Pinpoint the cell where the given text exists, returning its (X, Y) midpoint coordinate. 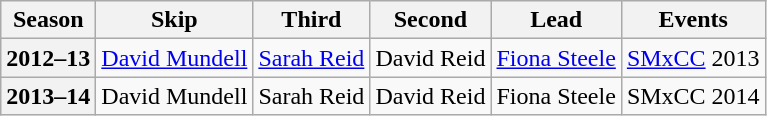
Second (430, 20)
Lead (556, 20)
Events (693, 20)
Season (48, 20)
Skip (174, 20)
SMxCC 2013 (693, 58)
2012–13 (48, 58)
Third (312, 20)
SMxCC 2014 (693, 96)
2013–14 (48, 96)
